Capture the cell that displays the provided text and extract its [X, Y] central coordinate. 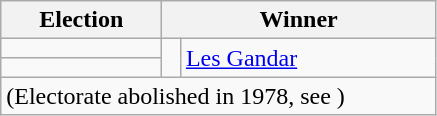
Les Gandar [308, 58]
(Electorate abolished in 1978, see ) [218, 96]
Election [82, 20]
Winner [299, 20]
